Return the [x, y] coordinate for the center point of the cell that contains the specified text.  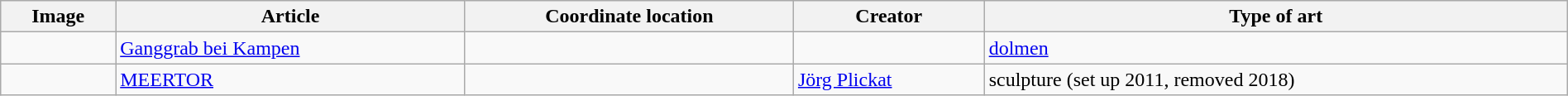
sculpture (set up 2011, removed 2018) [1275, 79]
Ganggrab bei Kampen [291, 48]
dolmen [1275, 48]
Article [291, 17]
MEERTOR [291, 79]
Jörg Plickat [888, 79]
Type of art [1275, 17]
Creator [888, 17]
Image [58, 17]
Coordinate location [629, 17]
